Provide the [x, y] coordinate of the cell's center where the given text is located.  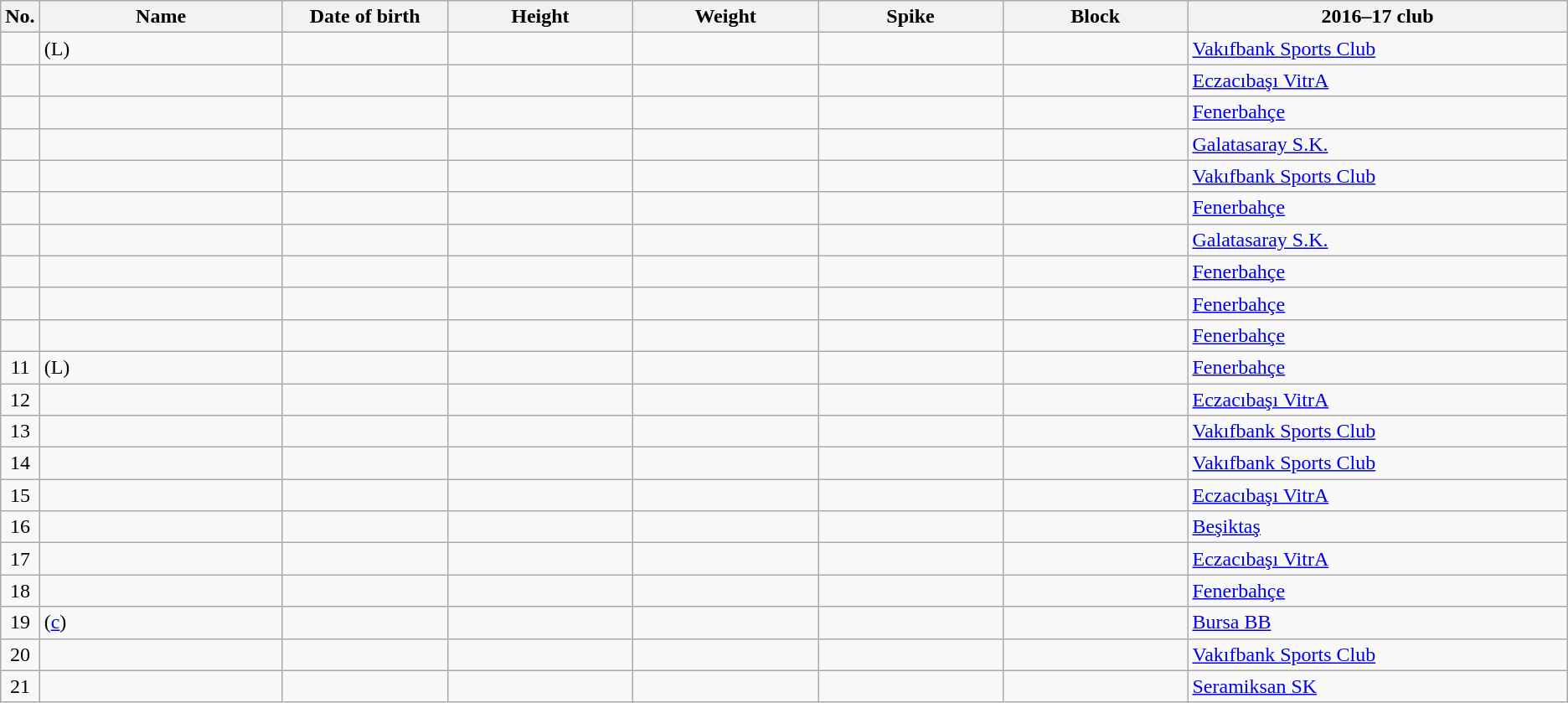
Weight [725, 17]
15 [20, 495]
16 [20, 527]
11 [20, 367]
(c) [161, 623]
14 [20, 463]
17 [20, 559]
2016–17 club [1377, 17]
Beşiktaş [1377, 527]
Spike [911, 17]
Block [1096, 17]
Name [161, 17]
21 [20, 686]
Seramiksan SK [1377, 686]
12 [20, 400]
19 [20, 623]
18 [20, 591]
13 [20, 432]
20 [20, 654]
Bursa BB [1377, 623]
No. [20, 17]
Date of birth [365, 17]
Height [539, 17]
